Provide the [X, Y] coordinate of the cell's center where the given text is located.  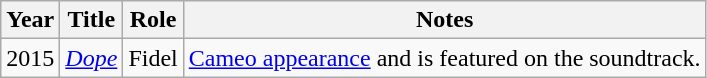
Title [92, 20]
2015 [30, 58]
Year [30, 20]
Cameo appearance and is featured on the soundtrack. [444, 58]
Notes [444, 20]
Role [153, 20]
Fidel [153, 58]
Dope [92, 58]
